Find where the given text appears and provide that cell's center as (X, Y) coordinate. 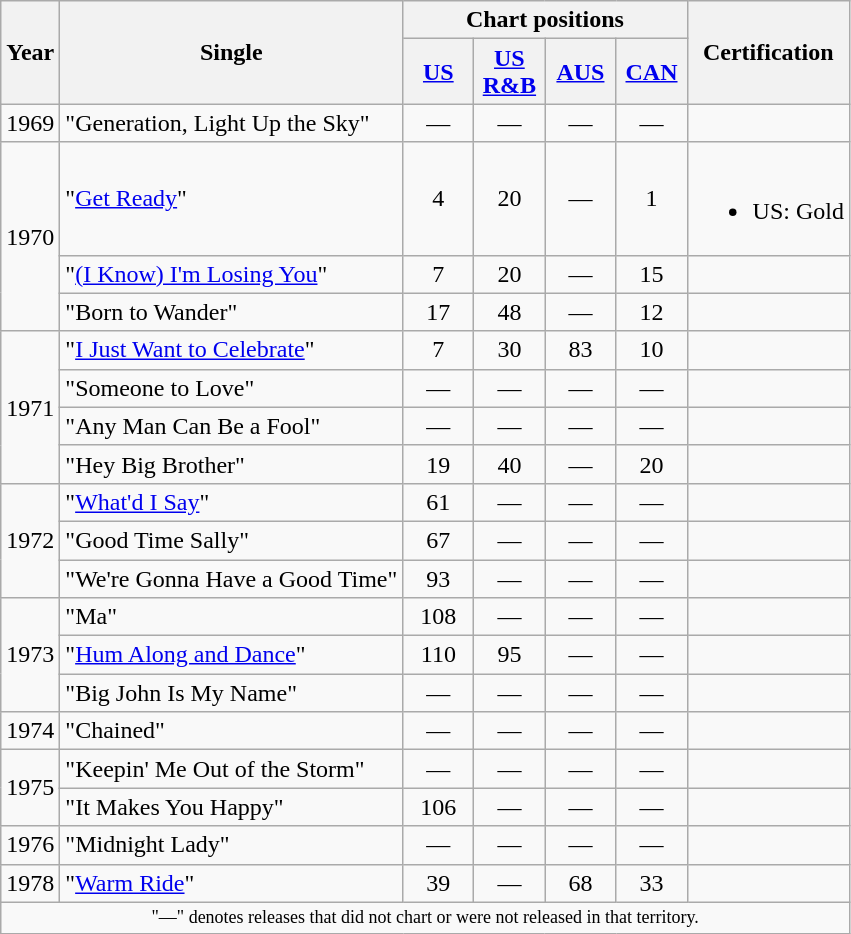
US R&B (510, 72)
"Warm Ride" (232, 883)
"I Just Want to Celebrate" (232, 350)
"We're Gonna Have a Good Time" (232, 579)
"Big John Is My Name" (232, 693)
"Get Ready" (232, 198)
61 (438, 502)
Certification (768, 52)
1975 (30, 788)
Year (30, 52)
"Chained" (232, 731)
"Good Time Sally" (232, 540)
"Any Man Can Be a Fool" (232, 426)
"Hum Along and Dance" (232, 655)
Single (232, 52)
1972 (30, 540)
12 (652, 312)
19 (438, 464)
"What'd I Say" (232, 502)
33 (652, 883)
10 (652, 350)
"(I Know) I'm Losing You" (232, 274)
"It Makes You Happy" (232, 807)
40 (510, 464)
"—" denotes releases that did not chart or were not released in that territory. (426, 918)
83 (580, 350)
1973 (30, 655)
1978 (30, 883)
15 (652, 274)
68 (580, 883)
"Keepin' Me Out of the Storm" (232, 769)
"Born to Wander" (232, 312)
110 (438, 655)
"Generation, Light Up the Sky" (232, 123)
"Hey Big Brother" (232, 464)
1971 (30, 407)
1969 (30, 123)
1976 (30, 845)
48 (510, 312)
1970 (30, 236)
US: Gold (768, 198)
39 (438, 883)
"Midnight Lady" (232, 845)
95 (510, 655)
30 (510, 350)
US (438, 72)
CAN (652, 72)
93 (438, 579)
1 (652, 198)
67 (438, 540)
1974 (30, 731)
"Someone to Love" (232, 388)
106 (438, 807)
"Ma" (232, 617)
Chart positions (545, 20)
108 (438, 617)
4 (438, 198)
AUS (580, 72)
17 (438, 312)
